Pinpoint the cell where the given text exists, returning its (X, Y) midpoint coordinate. 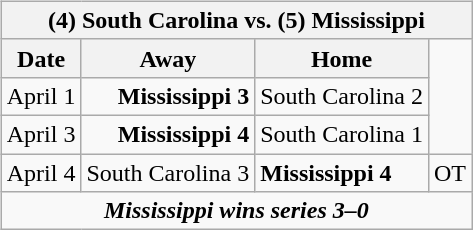
OT (450, 173)
South Carolina 3 (168, 173)
Date (41, 58)
South Carolina 1 (342, 134)
April 4 (41, 173)
April 3 (41, 134)
April 1 (41, 96)
Mississippi wins series 3–0 (236, 211)
South Carolina 2 (342, 96)
Mississippi 3 (168, 96)
(4) South Carolina vs. (5) Mississippi (236, 20)
Away (168, 58)
Home (342, 58)
